Search for the cell housing the specified text and yield its [x, y] center coordinate. 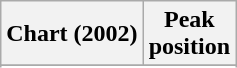
Chart (2002) [72, 34]
Peakposition [189, 34]
